Scan for the cell matching the given text and deliver its (X, Y) coordinate at center. 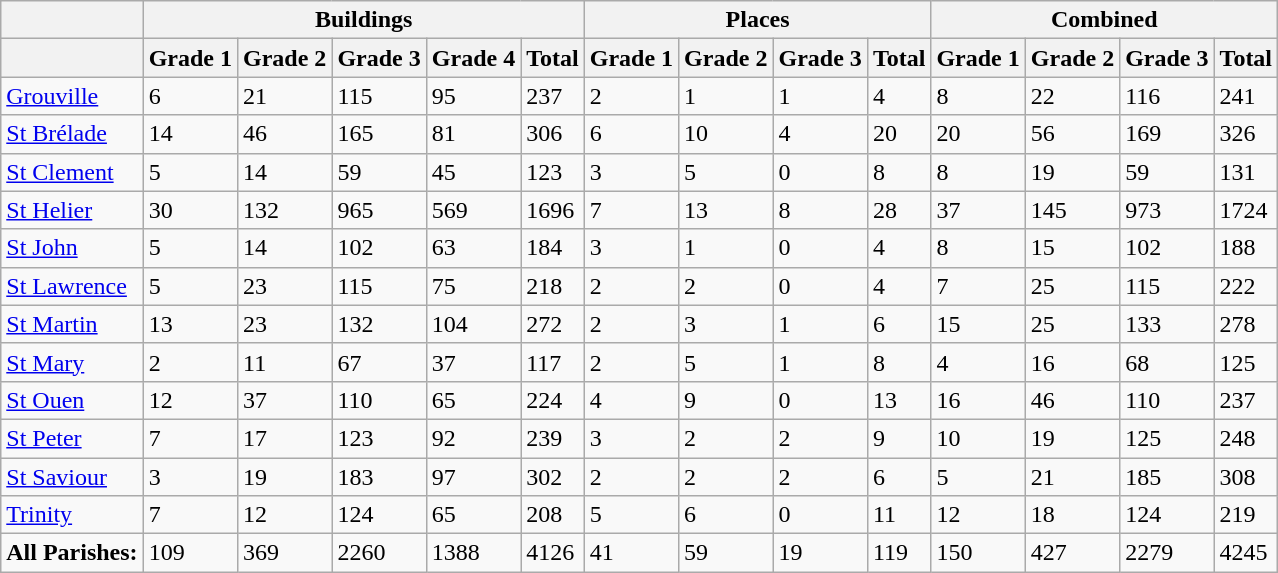
369 (285, 553)
92 (473, 438)
306 (553, 134)
St Brélade (72, 134)
4245 (1246, 553)
95 (473, 96)
569 (473, 210)
St John (72, 248)
184 (553, 248)
133 (1167, 324)
St Mary (72, 362)
St Ouen (72, 400)
All Parishes: (72, 553)
17 (285, 438)
308 (1246, 477)
28 (899, 210)
63 (473, 248)
41 (631, 553)
117 (553, 362)
Grade 4 (473, 58)
22 (1072, 96)
Places (758, 20)
104 (473, 324)
248 (1246, 438)
109 (190, 553)
St Clement (72, 172)
116 (1167, 96)
241 (1246, 96)
St Saviour (72, 477)
278 (1246, 324)
67 (379, 362)
183 (379, 477)
75 (473, 286)
169 (1167, 134)
427 (1072, 553)
68 (1167, 362)
St Lawrence (72, 286)
131 (1246, 172)
218 (553, 286)
965 (379, 210)
1388 (473, 553)
30 (190, 210)
Combined (1104, 20)
150 (978, 553)
224 (553, 400)
4126 (553, 553)
1696 (553, 210)
185 (1167, 477)
St Martin (72, 324)
2279 (1167, 553)
973 (1167, 210)
326 (1246, 134)
45 (473, 172)
1724 (1246, 210)
Grouville (72, 96)
81 (473, 134)
239 (553, 438)
272 (553, 324)
302 (553, 477)
97 (473, 477)
Trinity (72, 515)
St Peter (72, 438)
2260 (379, 553)
119 (899, 553)
56 (1072, 134)
St Helier (72, 210)
188 (1246, 248)
165 (379, 134)
222 (1246, 286)
219 (1246, 515)
145 (1072, 210)
18 (1072, 515)
208 (553, 515)
Buildings (364, 20)
